Output the [x, y] coordinate of the center of the cell containing the given text.  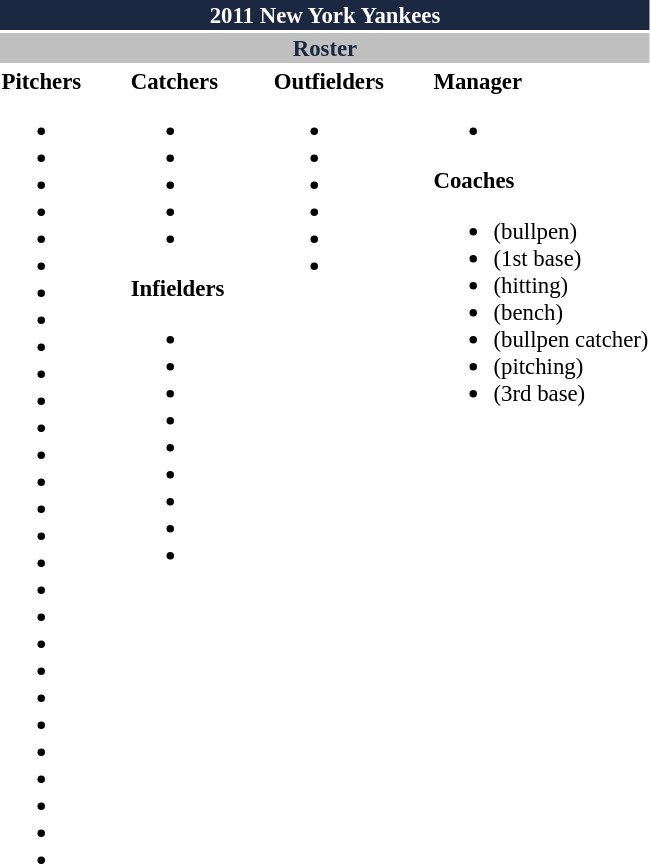
2011 New York Yankees [325, 15]
Roster [325, 48]
